Capture the cell that displays the provided text and extract its [X, Y] central coordinate. 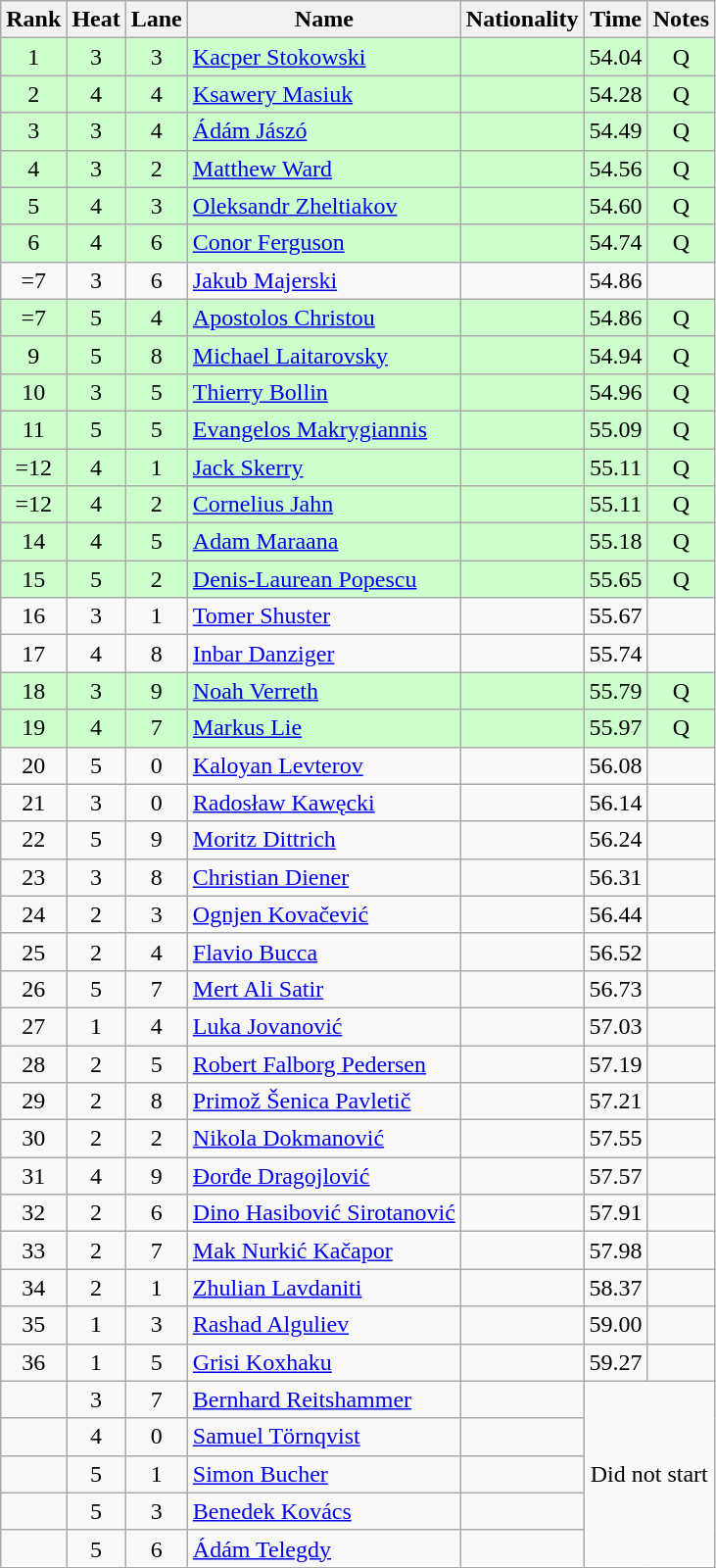
Benedek Kovács [323, 1511]
29 [33, 1102]
59.27 [615, 1362]
33 [33, 1250]
Bernhard Reitshammer [323, 1399]
Radosław Kawęcki [323, 803]
14 [33, 542]
Moritz Dittrich [323, 840]
Đorđe Dragojlović [323, 1176]
54.56 [615, 169]
24 [33, 914]
Michael Laitarovsky [323, 355]
Flavio Bucca [323, 952]
54.28 [615, 94]
Cornelius Jahn [323, 505]
Lane [157, 20]
Ádám Jászó [323, 131]
Ognjen Kovačević [323, 914]
57.03 [615, 1026]
Robert Falborg Pedersen [323, 1063]
55.18 [615, 542]
56.08 [615, 765]
54.94 [615, 355]
27 [33, 1026]
25 [33, 952]
16 [33, 616]
Adam Maraana [323, 542]
17 [33, 654]
19 [33, 728]
Inbar Danziger [323, 654]
Mak Nurkić Kačapor [323, 1250]
Nationality [522, 20]
Luka Jovanović [323, 1026]
Heat [96, 20]
Ádám Telegdy [323, 1548]
54.49 [615, 131]
Oleksandr Zheltiakov [323, 206]
Did not start [648, 1474]
57.55 [615, 1139]
Grisi Koxhaku [323, 1362]
56.14 [615, 803]
57.19 [615, 1063]
55.97 [615, 728]
Notes [681, 20]
30 [33, 1139]
28 [33, 1063]
56.73 [615, 989]
Rashad Alguliev [323, 1325]
57.21 [615, 1102]
Denis-Laurean Popescu [323, 579]
54.60 [615, 206]
54.74 [615, 243]
Apostolos Christou [323, 318]
56.52 [615, 952]
Name [323, 20]
Kaloyan Levterov [323, 765]
54.04 [615, 57]
Zhulian Lavdaniti [323, 1288]
Samuel Törnqvist [323, 1437]
35 [33, 1325]
Mert Ali Satir [323, 989]
23 [33, 877]
56.31 [615, 877]
55.09 [615, 429]
Tomer Shuster [323, 616]
36 [33, 1362]
22 [33, 840]
55.74 [615, 654]
Nikola Dokmanović [323, 1139]
Jakub Majerski [323, 280]
59.00 [615, 1325]
Thierry Bollin [323, 392]
Markus Lie [323, 728]
Dino Hasibović Sirotanović [323, 1213]
56.44 [615, 914]
Time [615, 20]
58.37 [615, 1288]
56.24 [615, 840]
Christian Diener [323, 877]
54.96 [615, 392]
55.79 [615, 691]
55.67 [615, 616]
Jack Skerry [323, 467]
Rank [33, 20]
55.65 [615, 579]
Simon Bucher [323, 1474]
57.57 [615, 1176]
Kacper Stokowski [323, 57]
Ksawery Masiuk [323, 94]
57.98 [615, 1250]
21 [33, 803]
Evangelos Makrygiannis [323, 429]
11 [33, 429]
18 [33, 691]
Matthew Ward [323, 169]
57.91 [615, 1213]
Primož Šenica Pavletič [323, 1102]
34 [33, 1288]
Conor Ferguson [323, 243]
31 [33, 1176]
10 [33, 392]
Noah Verreth [323, 691]
26 [33, 989]
32 [33, 1213]
20 [33, 765]
15 [33, 579]
